Detect which cell encompasses the target text, then output its [x, y] center coordinate. 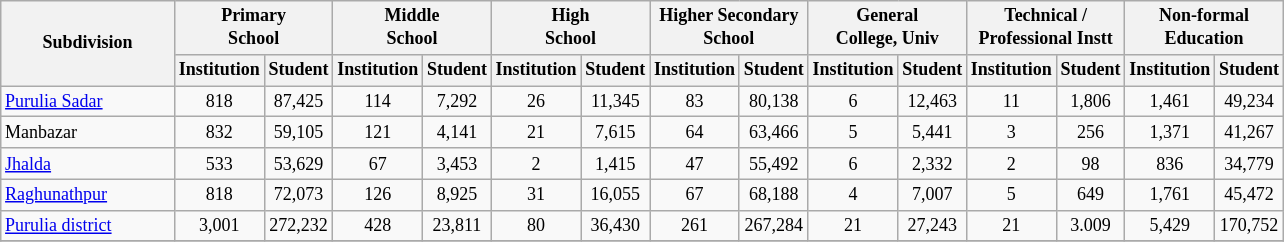
55,492 [774, 164]
126 [378, 194]
3 [1011, 132]
3,001 [219, 226]
63,466 [774, 132]
41,267 [1250, 132]
Higher SecondarySchool [729, 28]
7,292 [458, 102]
Non-formalEducation [1204, 28]
Jhalda [88, 164]
256 [1090, 132]
26 [536, 102]
34,779 [1250, 164]
23,811 [458, 226]
5,441 [932, 132]
5,429 [1170, 226]
1,415 [616, 164]
64 [695, 132]
2,332 [932, 164]
45,472 [1250, 194]
87,425 [298, 102]
8,925 [458, 194]
1,806 [1090, 102]
11,345 [616, 102]
272,232 [298, 226]
16,055 [616, 194]
PrimarySchool [253, 28]
649 [1090, 194]
7,007 [932, 194]
80,138 [774, 102]
261 [695, 226]
27,243 [932, 226]
11 [1011, 102]
1,371 [1170, 132]
47 [695, 164]
53,629 [298, 164]
49,234 [1250, 102]
114 [378, 102]
Technical /Professional Instt [1045, 28]
68,188 [774, 194]
832 [219, 132]
836 [1170, 164]
MiddleSchool [412, 28]
533 [219, 164]
1,461 [1170, 102]
Raghunathpur [88, 194]
80 [536, 226]
428 [378, 226]
267,284 [774, 226]
Purulia district [88, 226]
98 [1090, 164]
3.009 [1090, 226]
7,615 [616, 132]
4,141 [458, 132]
72,073 [298, 194]
Subdivision [88, 44]
59,105 [298, 132]
4 [853, 194]
31 [536, 194]
83 [695, 102]
170,752 [1250, 226]
Manbazar [88, 132]
36,430 [616, 226]
12,463 [932, 102]
1,761 [1170, 194]
3,453 [458, 164]
GeneralCollege, Univ [887, 28]
HighSchool [570, 28]
Purulia Sadar [88, 102]
121 [378, 132]
